Capture the cell that displays the provided text and extract its (X, Y) central coordinate. 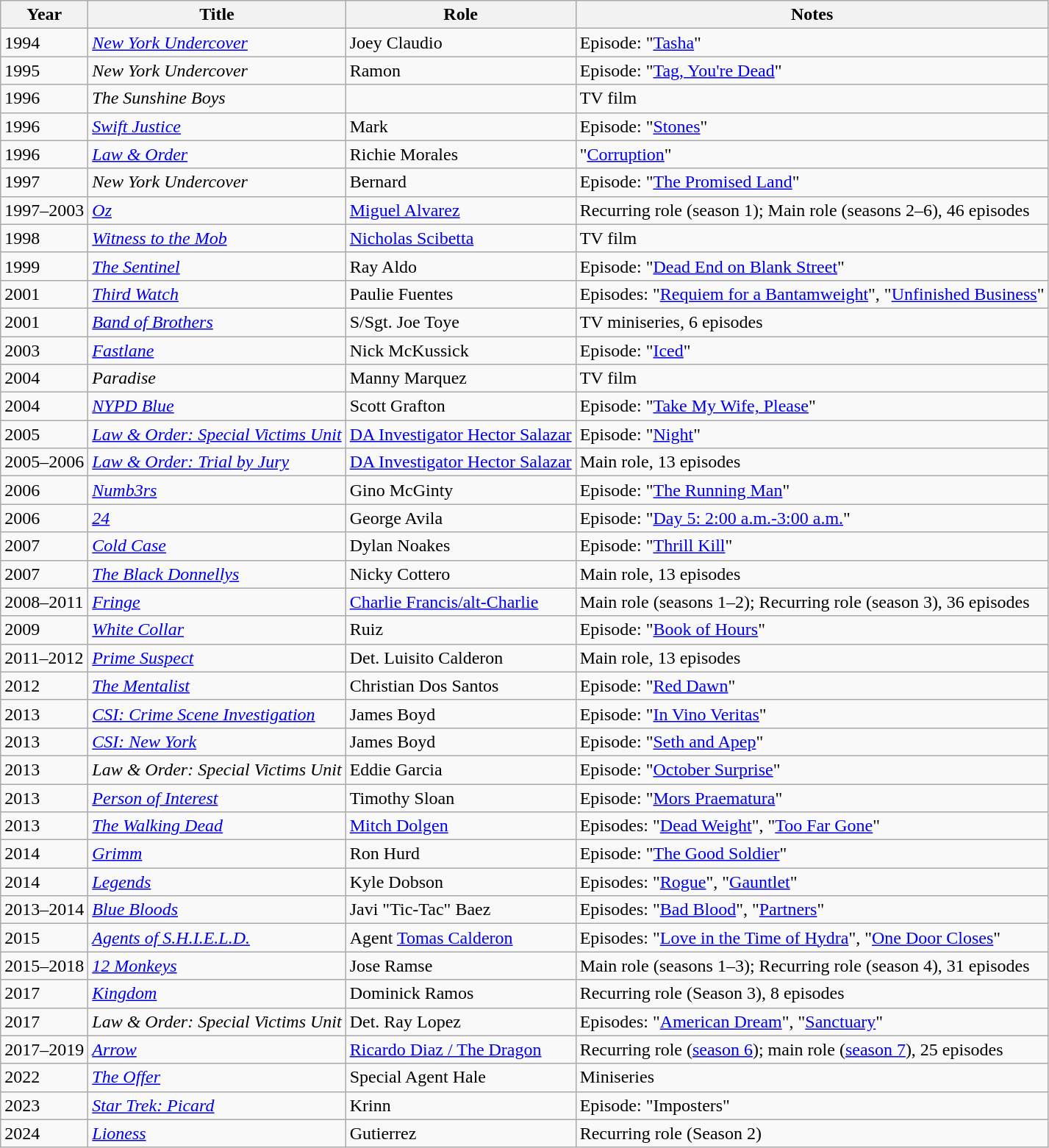
2015 (44, 938)
12 Monkeys (217, 966)
Episode: "Red Dawn" (812, 686)
Special Agent Hale (460, 1077)
The Offer (217, 1077)
Ray Aldo (460, 266)
Eddie Garcia (460, 769)
Prime Suspect (217, 658)
1994 (44, 43)
Episodes: "American Dream", "Sanctuary" (812, 1022)
Miguel Alvarez (460, 210)
CSI: Crime Scene Investigation (217, 714)
Nick McKussick (460, 351)
Episodes: "Love in the Time of Hydra", "One Door Closes" (812, 938)
Recurring role (season 1); Main role (seasons 2–6), 46 episodes (812, 210)
Episodes: "Bad Blood", "Partners" (812, 910)
Episode: "October Surprise" (812, 769)
2024 (44, 1133)
Paradise (217, 379)
Lioness (217, 1133)
2008–2011 (44, 602)
Ramon (460, 71)
Charlie Francis/alt-Charlie (460, 602)
2011–2012 (44, 658)
2013–2014 (44, 910)
Episode: "Mors Praematura" (812, 797)
Episode: "Book of Hours" (812, 630)
Main role (seasons 1–3); Recurring role (season 4), 31 episodes (812, 966)
Episodes: "Dead Weight", "Too Far Gone" (812, 826)
Mitch Dolgen (460, 826)
1997 (44, 182)
Law & Order: Trial by Jury (217, 462)
2009 (44, 630)
Year (44, 15)
Mark (460, 126)
Episodes: "Rogue", "Gauntlet" (812, 882)
Star Trek: Picard (217, 1105)
Grimm (217, 854)
Agent Tomas Calderon (460, 938)
2022 (44, 1077)
The Sentinel (217, 266)
Recurring role (season 6); main role (season 7), 25 episodes (812, 1050)
Main role (seasons 1–2); Recurring role (season 3), 36 episodes (812, 602)
Richie Morales (460, 154)
Role (460, 15)
Scott Grafton (460, 406)
Joey Claudio (460, 43)
The Sunshine Boys (217, 98)
The Black Donnellys (217, 574)
Det. Ray Lopez (460, 1022)
Kingdom (217, 994)
Fringe (217, 602)
2005–2006 (44, 462)
Krinn (460, 1105)
Oz (217, 210)
Episode: "Take My Wife, Please" (812, 406)
Person of Interest (217, 797)
S/Sgt. Joe Toye (460, 322)
Episode: "Night" (812, 434)
George Avila (460, 518)
NYPD Blue (217, 406)
Band of Brothers (217, 322)
Blue Bloods (217, 910)
Ron Hurd (460, 854)
Timothy Sloan (460, 797)
"Corruption" (812, 154)
Bernard (460, 182)
Fastlane (217, 351)
Nicky Cottero (460, 574)
Kyle Dobson (460, 882)
Episode: "In Vino Veritas" (812, 714)
Ricardo Diaz / The Dragon (460, 1050)
Dylan Noakes (460, 546)
Episode: "Stones" (812, 126)
Arrow (217, 1050)
1997–2003 (44, 210)
Dominick Ramos (460, 994)
Third Watch (217, 294)
Episode: "The Promised Land" (812, 182)
Title (217, 15)
Manny Marquez (460, 379)
Episode: "Imposters" (812, 1105)
Nicholas Scibetta (460, 238)
The Walking Dead (217, 826)
Agents of S.H.I.E.L.D. (217, 938)
Gutierrez (460, 1133)
Episode: "Day 5: 2:00 a.m.-3:00 a.m." (812, 518)
1995 (44, 71)
Christian Dos Santos (460, 686)
2005 (44, 434)
1998 (44, 238)
White Collar (217, 630)
Miniseries (812, 1077)
Episode: "Dead End on Blank Street" (812, 266)
Recurring role (Season 3), 8 episodes (812, 994)
Ruiz (460, 630)
Recurring role (Season 2) (812, 1133)
Episode: "The Running Man" (812, 490)
1999 (44, 266)
Legends (217, 882)
Paulie Fuentes (460, 294)
Episode: "Seth and Apep" (812, 742)
Javi "Tic-Tac" Baez (460, 910)
Episode: "Tag, You're Dead" (812, 71)
2015–2018 (44, 966)
Notes (812, 15)
Det. Luisito Calderon (460, 658)
TV miniseries, 6 episodes (812, 322)
Episode: "Tasha" (812, 43)
Episode: "Iced" (812, 351)
24 (217, 518)
Law & Order (217, 154)
2023 (44, 1105)
2003 (44, 351)
Jose Ramse (460, 966)
Numb3rs (217, 490)
Swift Justice (217, 126)
Episodes: "Requiem for a Bantamweight", "Unfinished Business" (812, 294)
Episode: "The Good Soldier" (812, 854)
Cold Case (217, 546)
2012 (44, 686)
2017–2019 (44, 1050)
The Mentalist (217, 686)
Witness to the Mob (217, 238)
Gino McGinty (460, 490)
Episode: "Thrill Kill" (812, 546)
CSI: New York (217, 742)
